Identify which cell holds the provided text, then report its (X, Y) central coordinate. 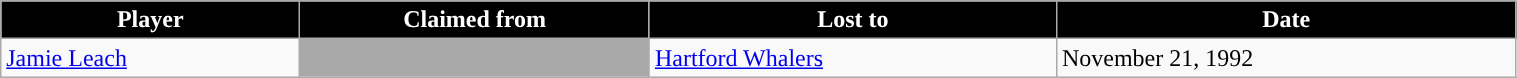
Date (1286, 20)
Claimed from (475, 20)
Hartford Whalers (852, 58)
Lost to (852, 20)
November 21, 1992 (1286, 58)
Jamie Leach (150, 58)
Player (150, 20)
